Provide the [x, y] coordinate of the cell's center where the given text is located.  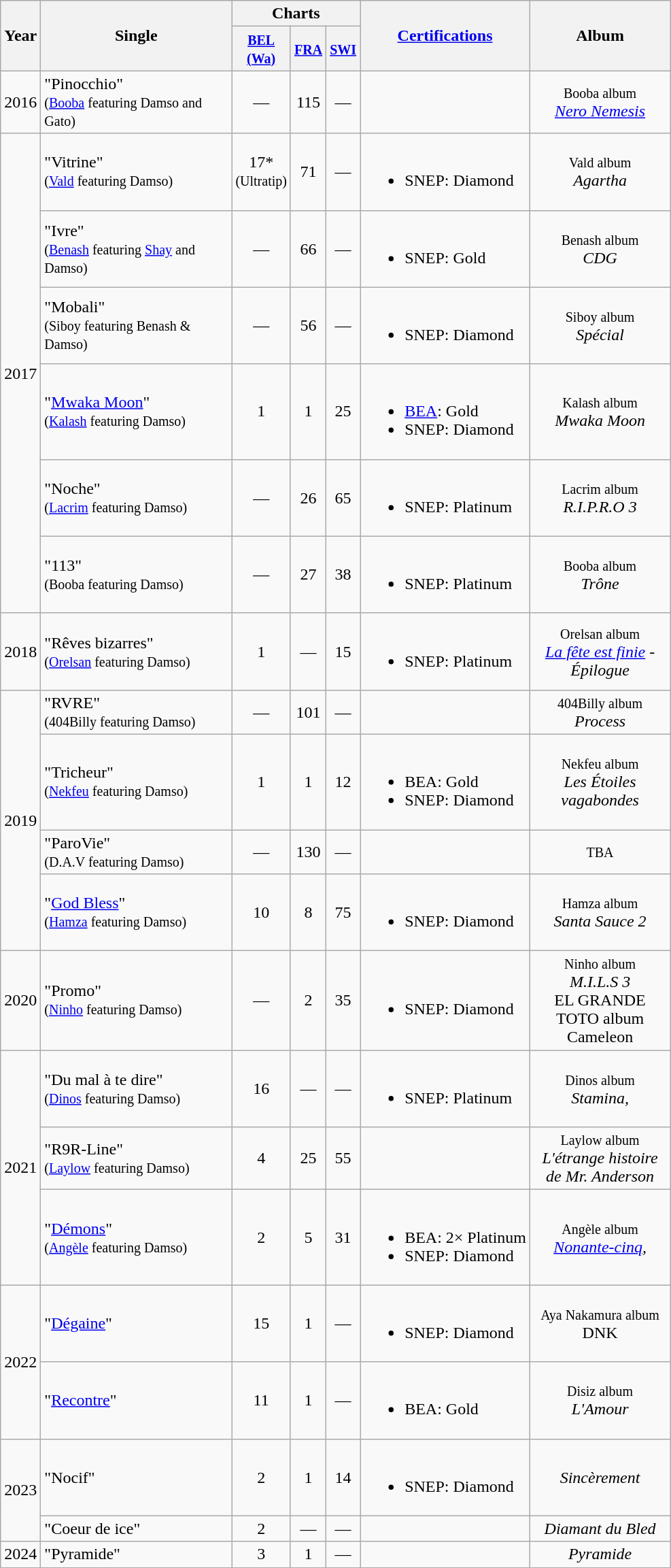
"ParoVie"(D.A.V featuring Damso) [136, 852]
Diamant du Bled [600, 1529]
Orelsan album La fête est finie - Épilogue [600, 652]
Year [20, 35]
27 [308, 574]
66 [308, 249]
BEA: 2× PlatinumSNEP: Diamond [445, 1237]
Siboy album Spécial [600, 325]
101 [308, 712]
Nekfeu album Les Étoiles vagabondes [600, 782]
Dinos album Stamina, [600, 1088]
Booba album Nero Nemesis [600, 102]
2017 [20, 373]
Laylow album L'étrange histoire de Mr. Anderson [600, 1158]
"Dégaine" [136, 1324]
"Rêves bizarres"(Orelsan featuring Damso) [136, 652]
Album [600, 35]
12 [343, 782]
Charts [296, 14]
"Pyramide" [136, 1554]
"Recontre" [136, 1400]
35 [343, 1001]
3 [261, 1554]
130 [308, 852]
2024 [20, 1554]
"Promo"(Ninho featuring Damso) [136, 1001]
"R9R-Line"(Laylow featuring Damso) [136, 1158]
65 [343, 498]
Vald album Agartha [600, 171]
404Billy album Process [600, 712]
"Mwaka Moon"(Kalash featuring Damso) [136, 412]
2023 [20, 1490]
BEL(Wa) [261, 49]
BEA: Gold [445, 1400]
Angèle album Nonante-cinq, [600, 1237]
Single [136, 35]
31 [343, 1237]
Benash album CDG [600, 249]
Ninho album M.I.L.S 3EL GRANDE TOTO album Cameleon [600, 1001]
26 [308, 498]
8 [308, 913]
17*(Ultratip) [261, 171]
115 [308, 102]
TBA [600, 852]
"Coeur de ice" [136, 1529]
"God Bless"(Hamza featuring Damso) [136, 913]
Kalash album Mwaka Moon [600, 412]
Disiz album L'Amour [600, 1400]
11 [261, 1400]
38 [343, 574]
2016 [20, 102]
2019 [20, 820]
SWI [343, 49]
Pyramide [600, 1554]
56 [308, 325]
"Ivre"(Benash featuring Shay and Damso) [136, 249]
75 [343, 913]
Sincèrement [600, 1478]
5 [308, 1237]
"Vitrine"(Vald featuring Damso) [136, 171]
2022 [20, 1362]
2021 [20, 1167]
2018 [20, 652]
"Tricheur"(Nekfeu featuring Damso) [136, 782]
Lacrim album R.I.P.R.O 3 [600, 498]
FRA [308, 49]
Booba album Trône [600, 574]
"Nocif" [136, 1478]
SNEP: Gold [445, 249]
"Démons"(Angèle featuring Damso) [136, 1237]
55 [343, 1158]
Aya Nakamura album DNK [600, 1324]
"Noche"(Lacrim featuring Damso) [136, 498]
"Mobali"(Siboy featuring Benash & Damso) [136, 325]
Hamza album Santa Sauce 2 [600, 913]
"Pinocchio"(Booba featuring Damso and Gato) [136, 102]
"Du mal à te dire"(Dinos featuring Damso) [136, 1088]
4 [261, 1158]
14 [343, 1478]
16 [261, 1088]
Certifications [445, 35]
"113"(Booba featuring Damso) [136, 574]
2020 [20, 1001]
"RVRE"(404Billy featuring Damso) [136, 712]
10 [261, 913]
71 [308, 171]
